Return the [x, y] coordinate for the center point of the cell that contains the specified text.  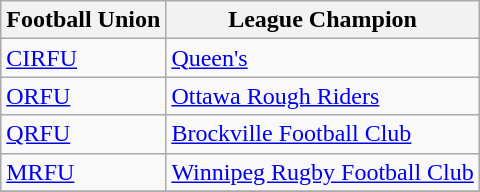
Winnipeg Rugby Football Club [322, 172]
QRFU [84, 134]
CIRFU [84, 58]
Ottawa Rough Riders [322, 96]
ORFU [84, 96]
Queen's [322, 58]
Football Union [84, 20]
Brockville Football Club [322, 134]
League Champion [322, 20]
MRFU [84, 172]
